Identify which cell holds the provided text, then report its (x, y) central coordinate. 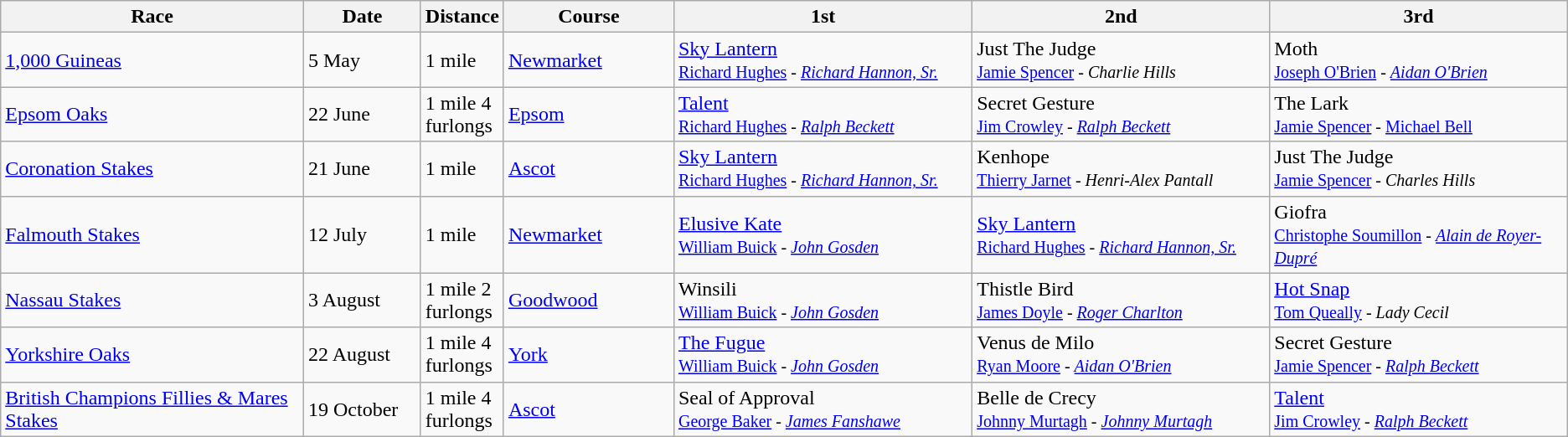
Venus de MiloRyan Moore - Aidan O'Brien (1121, 355)
Course (588, 17)
MothJoseph O'Brien - Aidan O'Brien (1419, 60)
KenhopeThierry Jarnet - Henri-Alex Pantall (1121, 169)
Race (152, 17)
2nd (1121, 17)
Nassau Stakes (152, 300)
Elusive KateWilliam Buick - John Gosden (823, 234)
5 May (362, 60)
Seal of ApprovalGeorge Baker - James Fanshawe (823, 409)
1,000 Guineas (152, 60)
Belle de CrecyJohnny Murtagh - Johnny Murtagh (1121, 409)
1st (823, 17)
Distance (462, 17)
The LarkJamie Spencer - Michael Bell (1419, 114)
3rd (1419, 17)
Goodwood (588, 300)
Coronation Stakes (152, 169)
British Champions Fillies & Mares Stakes (152, 409)
TalentJim Crowley - Ralph Beckett (1419, 409)
3 August (362, 300)
Falmouth Stakes (152, 234)
Just The JudgeJamie Spencer - Charles Hills (1419, 169)
Thistle BirdJames Doyle - Roger Charlton (1121, 300)
TalentRichard Hughes - Ralph Beckett (823, 114)
Hot SnapTom Queally - Lady Cecil (1419, 300)
WinsiliWilliam Buick - John Gosden (823, 300)
12 July (362, 234)
Yorkshire Oaks (152, 355)
Just The JudgeJamie Spencer - Charlie Hills (1121, 60)
Secret GestureJamie Spencer - Ralph Beckett (1419, 355)
The FugueWilliam Buick - John Gosden (823, 355)
GiofraChristophe Soumillon - Alain de Royer-Dupré (1419, 234)
21 June (362, 169)
Secret GestureJim Crowley - Ralph Beckett (1121, 114)
Epsom Oaks (152, 114)
Epsom (588, 114)
22 June (362, 114)
19 October (362, 409)
Date (362, 17)
22 August (362, 355)
1 mile 2 furlongs (462, 300)
York (588, 355)
